From the cell containing the given text, extract its center point as [X, Y] coordinate. 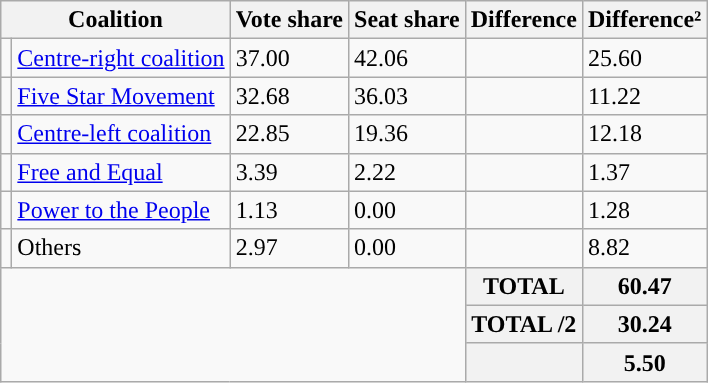
Vote share [289, 20]
1.37 [644, 172]
36.03 [408, 96]
19.36 [408, 134]
30.24 [644, 324]
Others [121, 248]
Power to the People [121, 210]
Free and Equal [121, 172]
2.97 [289, 248]
2.22 [408, 172]
Seat share [408, 20]
Difference [524, 20]
5.50 [644, 362]
3.39 [289, 172]
Five Star Movement [121, 96]
Coalition [116, 20]
TOTAL /2 [524, 324]
11.22 [644, 96]
8.82 [644, 248]
60.47 [644, 286]
Difference² [644, 20]
Centre-left coalition [121, 134]
1.28 [644, 210]
Centre-right coalition [121, 58]
22.85 [289, 134]
37.00 [289, 58]
12.18 [644, 134]
32.68 [289, 96]
25.60 [644, 58]
42.06 [408, 58]
TOTAL [524, 286]
1.13 [289, 210]
